Identify which cell holds the provided text, then report its [x, y] central coordinate. 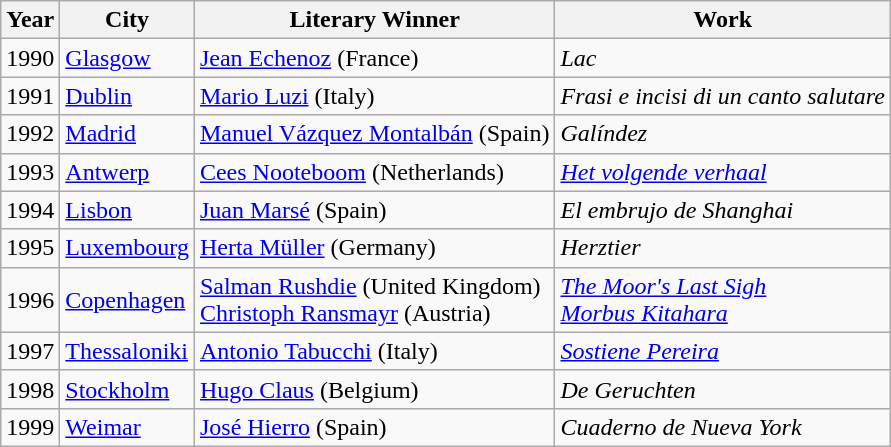
Cees Nooteboom (Netherlands) [374, 172]
Madrid [128, 134]
Dublin [128, 96]
Thessaloniki [128, 351]
Manuel Vázquez Montalbán (Spain) [374, 134]
1995 [30, 248]
Galíndez [722, 134]
1996 [30, 300]
Glasgow [128, 58]
Year [30, 20]
Salman Rushdie (United Kingdom)Christoph Ransmayr (Austria) [374, 300]
1990 [30, 58]
Mario Luzi (Italy) [374, 96]
Antonio Tabucchi (Italy) [374, 351]
The Moor's Last SighMorbus Kitahara [722, 300]
Copenhagen [128, 300]
De Geruchten [722, 389]
1992 [30, 134]
1999 [30, 427]
Herta Müller (Germany) [374, 248]
1998 [30, 389]
Lisbon [128, 210]
Sostiene Pereira [722, 351]
Cuaderno de Nueva York [722, 427]
1993 [30, 172]
Herztier [722, 248]
1994 [30, 210]
1997 [30, 351]
Het volgende verhaal [722, 172]
Juan Marsé (Spain) [374, 210]
Stockholm [128, 389]
Hugo Claus (Belgium) [374, 389]
Work [722, 20]
Literary Winner [374, 20]
Jean Echenoz (France) [374, 58]
Frasi e incisi di un canto salutare [722, 96]
José Hierro (Spain) [374, 427]
El embrujo de Shanghai [722, 210]
Luxembourg [128, 248]
Antwerp [128, 172]
Weimar [128, 427]
City [128, 20]
1991 [30, 96]
Lac [722, 58]
